Pinpoint the cell where the given text exists, returning its (X, Y) midpoint coordinate. 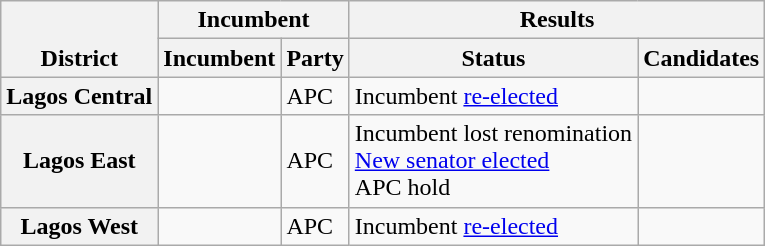
Incumbent lost renominationNew senator electedAPC hold (493, 161)
Lagos Central (80, 96)
Status (493, 58)
Results (556, 20)
Candidates (702, 58)
Lagos West (80, 226)
Party (315, 58)
District (80, 39)
Lagos East (80, 161)
